Extract the [X, Y] coordinate from the center of the cell holding the provided text.  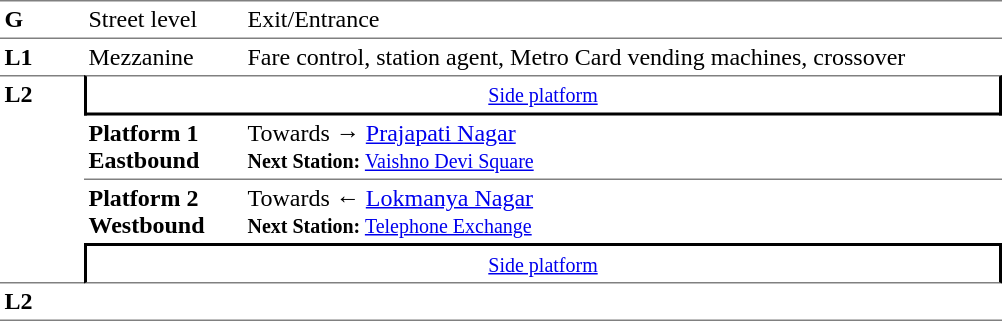
Exit/Entrance [622, 20]
Towards ← Lokmanya NagarNext Station: Telephone Exchange [622, 212]
Fare control, station agent, Metro Card vending machines, crossover [622, 57]
Mezzanine [164, 57]
G [42, 20]
Platform 2Westbound [164, 212]
L2 [42, 179]
Street level [164, 20]
L1 [42, 57]
Towards → Prajapati NagarNext Station: Vaishno Devi Square [622, 148]
Platform 1Eastbound [164, 148]
